Return [x, y] of the center of cell containing provided text 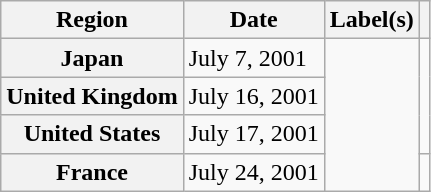
Date [254, 20]
France [92, 172]
July 24, 2001 [254, 172]
United States [92, 134]
Label(s) [372, 20]
July 16, 2001 [254, 96]
United Kingdom [92, 96]
Japan [92, 58]
July 17, 2001 [254, 134]
July 7, 2001 [254, 58]
Region [92, 20]
